Return the (X, Y) coordinate for the center point of the cell that contains the specified text.  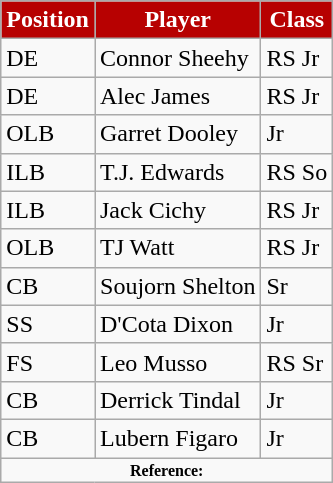
T.J. Edwards (177, 172)
RS So (297, 172)
Position (48, 20)
Jack Cichy (177, 210)
Derrick Tindal (177, 400)
RS Sr (297, 362)
Sr (297, 286)
Connor Sheehy (177, 58)
Leo Musso (177, 362)
FS (48, 362)
Player (177, 20)
Garret Dooley (177, 134)
Lubern Figaro (177, 438)
Soujorn Shelton (177, 286)
Class (297, 20)
D'Cota Dixon (177, 324)
Alec James (177, 96)
SS (48, 324)
TJ Watt (177, 248)
Reference: (167, 470)
